Detect which cell encompasses the target text, then output its [X, Y] center coordinate. 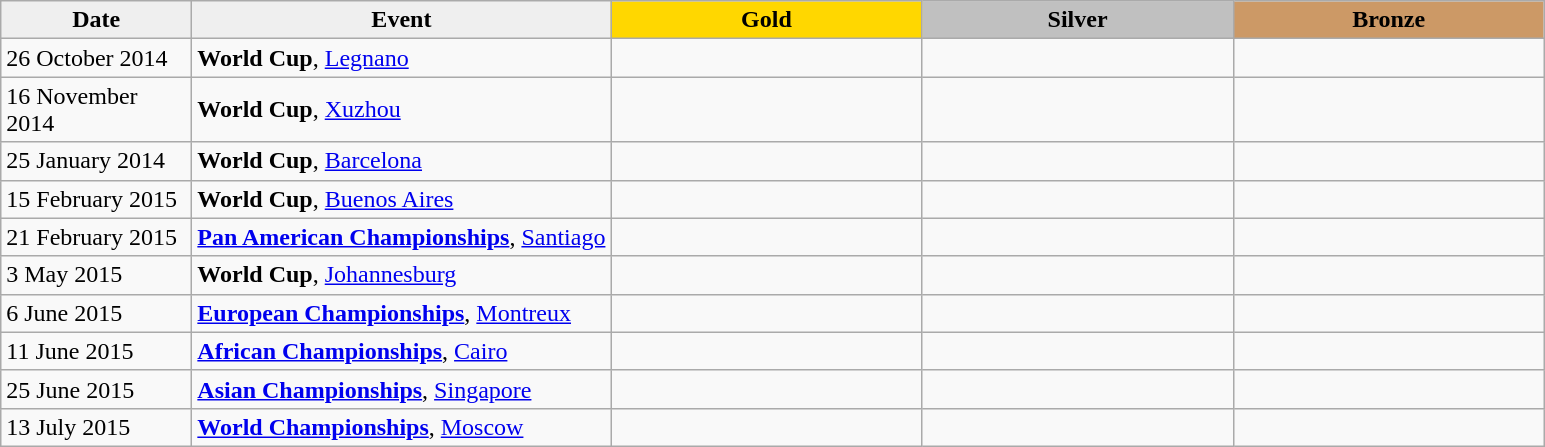
3 May 2015 [96, 275]
16 November 2014 [96, 110]
World Cup, Barcelona [402, 161]
Date [96, 20]
World Championships, Moscow [402, 427]
World Cup, Johannesburg [402, 275]
European Championships, Montreux [402, 313]
World Cup, Xuzhou [402, 110]
11 June 2015 [96, 351]
Silver [1078, 20]
25 June 2015 [96, 389]
13 July 2015 [96, 427]
26 October 2014 [96, 58]
African Championships, Cairo [402, 351]
6 June 2015 [96, 313]
World Cup, Legnano [402, 58]
21 February 2015 [96, 237]
World Cup, Buenos Aires [402, 199]
Asian Championships, Singapore [402, 389]
Bronze [1388, 20]
15 February 2015 [96, 199]
Pan American Championships, Santiago [402, 237]
Event [402, 20]
25 January 2014 [96, 161]
Gold [766, 20]
